Extract the (X, Y) coordinate from the center of the cell holding the provided text.  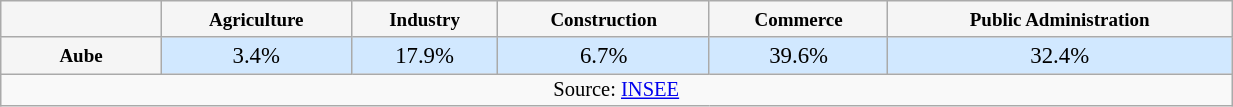
Aube (82, 55)
3.4% (256, 55)
Industry (424, 19)
Agriculture (256, 19)
6.7% (604, 55)
32.4% (1060, 55)
Commerce (798, 19)
Source: INSEE (616, 90)
Public Administration (1060, 19)
39.6% (798, 55)
17.9% (424, 55)
Construction (604, 19)
